Scan for the cell matching the given text and deliver its (x, y) coordinate at center. 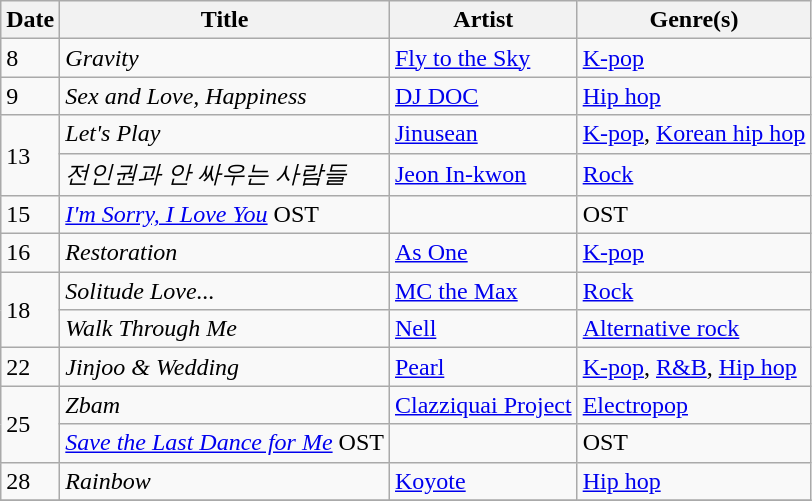
18 (30, 310)
Nell (483, 329)
28 (30, 481)
Koyote (483, 481)
16 (30, 253)
I'm Sorry, I Love You OST (225, 215)
Sex and Love, Happiness (225, 96)
Jinjoo & Wedding (225, 367)
Let's Play (225, 134)
As One (483, 253)
MC the Max (483, 291)
K-pop, R&B, Hip hop (694, 367)
Pearl (483, 367)
Alternative rock (694, 329)
Save the Last Dance for Me OST (225, 443)
Date (30, 20)
25 (30, 424)
9 (30, 96)
8 (30, 58)
전인권과 안 싸우는 사람들 (225, 174)
Jeon In-kwon (483, 174)
Gravity (225, 58)
Genre(s) (694, 20)
Title (225, 20)
13 (30, 156)
Solitude Love... (225, 291)
22 (30, 367)
Clazziquai Project (483, 405)
Electropop (694, 405)
15 (30, 215)
Rainbow (225, 481)
Fly to the Sky (483, 58)
Jinusean (483, 134)
DJ DOC (483, 96)
Zbam (225, 405)
Walk Through Me (225, 329)
Artist (483, 20)
K-pop, Korean hip hop (694, 134)
Restoration (225, 253)
